Return [X, Y] of the center of cell containing provided text 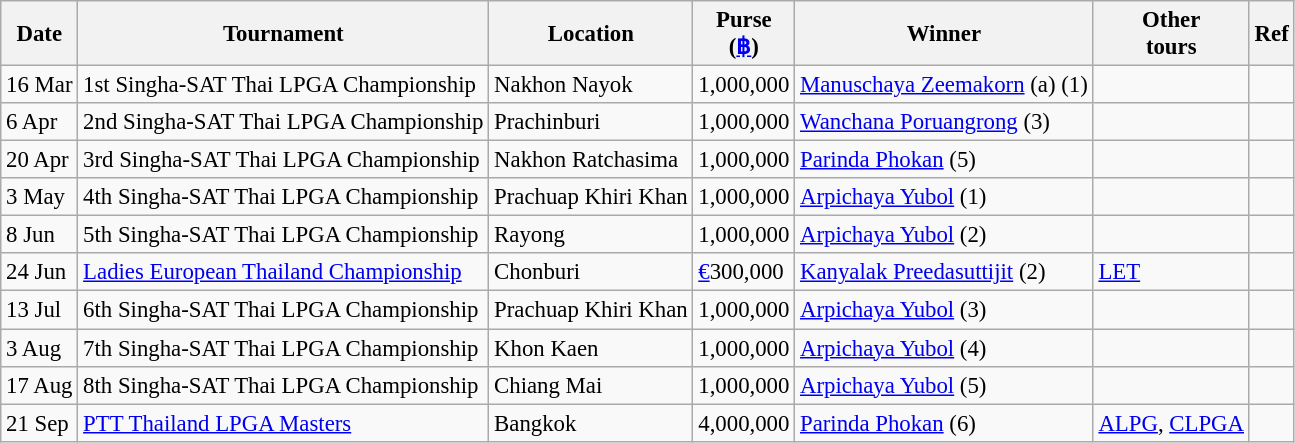
17 Aug [40, 385]
Rayong [591, 235]
3 May [40, 197]
Prachinburi [591, 122]
Arpichaya Yubol (2) [944, 235]
Parinda Phokan (5) [944, 160]
4,000,000 [744, 423]
Parinda Phokan (6) [944, 423]
8th Singha-SAT Thai LPGA Championship [284, 385]
20 Apr [40, 160]
2nd Singha-SAT Thai LPGA Championship [284, 122]
16 Mar [40, 85]
4th Singha-SAT Thai LPGA Championship [284, 197]
3 Aug [40, 348]
Nakhon Ratchasima [591, 160]
8 Jun [40, 235]
Chiang Mai [591, 385]
21 Sep [40, 423]
Winner [944, 34]
Location [591, 34]
Nakhon Nayok [591, 85]
Ladies European Thailand Championship [284, 273]
13 Jul [40, 310]
Date [40, 34]
Purse(฿) [744, 34]
Bangkok [591, 423]
€300,000 [744, 273]
Ref [1272, 34]
Othertours [1171, 34]
Arpichaya Yubol (4) [944, 348]
LET [1171, 273]
3rd Singha-SAT Thai LPGA Championship [284, 160]
5th Singha-SAT Thai LPGA Championship [284, 235]
Kanyalak Preedasuttijit (2) [944, 273]
6th Singha-SAT Thai LPGA Championship [284, 310]
7th Singha-SAT Thai LPGA Championship [284, 348]
Arpichaya Yubol (5) [944, 385]
Wanchana Poruangrong (3) [944, 122]
Tournament [284, 34]
Arpichaya Yubol (3) [944, 310]
6 Apr [40, 122]
PTT Thailand LPGA Masters [284, 423]
Arpichaya Yubol (1) [944, 197]
Khon Kaen [591, 348]
1st Singha-SAT Thai LPGA Championship [284, 85]
Manuschaya Zeemakorn (a) (1) [944, 85]
ALPG, CLPGA [1171, 423]
24 Jun [40, 273]
Chonburi [591, 273]
